Find where the given text appears and provide that cell's center as [x, y] coordinate. 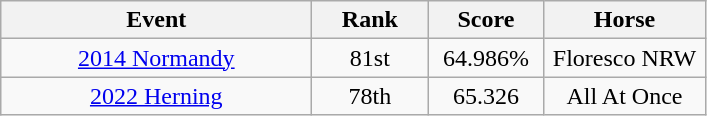
Horse [624, 20]
Score [486, 20]
Event [156, 20]
64.986% [486, 58]
65.326 [486, 96]
Rank [370, 20]
All At Once [624, 96]
78th [370, 96]
Floresco NRW [624, 58]
2014 Normandy [156, 58]
81st [370, 58]
2022 Herning [156, 96]
